Find where the given text appears and provide that cell's center as (X, Y) coordinate. 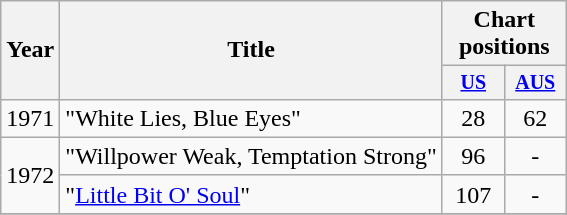
Chart positions (504, 34)
"Willpower Weak, Temptation Strong" (251, 156)
Title (251, 50)
28 (473, 118)
"Little Bit O' Soul" (251, 194)
62 (535, 118)
1972 (30, 175)
1971 (30, 118)
AUS (535, 82)
Year (30, 50)
96 (473, 156)
107 (473, 194)
US (473, 82)
"White Lies, Blue Eyes" (251, 118)
